Capture the cell that displays the provided text and extract its (x, y) central coordinate. 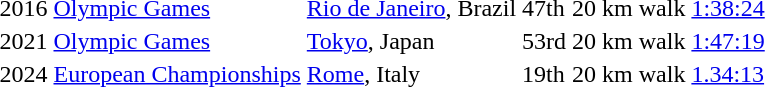
20 km walk (629, 41)
Tokyo, Japan (411, 41)
Olympic Games (177, 41)
53rd (544, 41)
